Detect which cell encompasses the target text, then output its [X, Y] center coordinate. 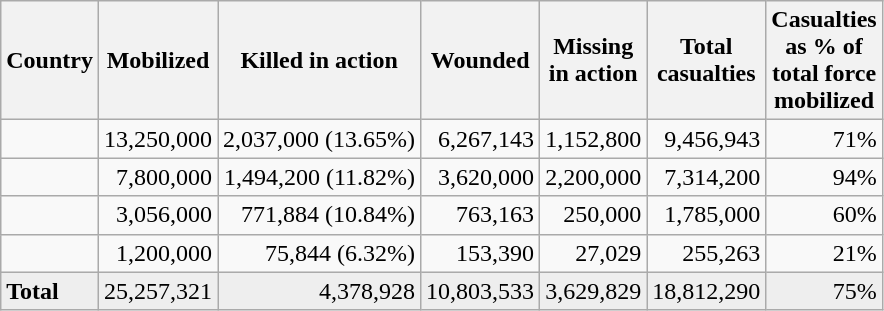
6,267,143 [480, 139]
9,456,943 [706, 139]
21% [824, 253]
13,250,000 [158, 139]
25,257,321 [158, 291]
75% [824, 291]
1,200,000 [158, 253]
2,037,000 (13.65%) [320, 139]
3,620,000 [480, 177]
763,163 [480, 215]
Mobilized [158, 60]
Wounded [480, 60]
255,263 [706, 253]
7,314,200 [706, 177]
Casualtiesas % of total forcemobilized [824, 60]
60% [824, 215]
Total [50, 291]
771,884 (10.84%) [320, 215]
Totalcasualties [706, 60]
1,494,200 (11.82%) [320, 177]
Killed in action [320, 60]
75,844 (6.32%) [320, 253]
250,000 [594, 215]
1,152,800 [594, 139]
3,629,829 [594, 291]
7,800,000 [158, 177]
1,785,000 [706, 215]
Missingin action [594, 60]
10,803,533 [480, 291]
4,378,928 [320, 291]
3,056,000 [158, 215]
153,390 [480, 253]
71% [824, 139]
2,200,000 [594, 177]
Country [50, 60]
94% [824, 177]
27,029 [594, 253]
18,812,290 [706, 291]
